Search for the cell housing the specified text and yield its (X, Y) center coordinate. 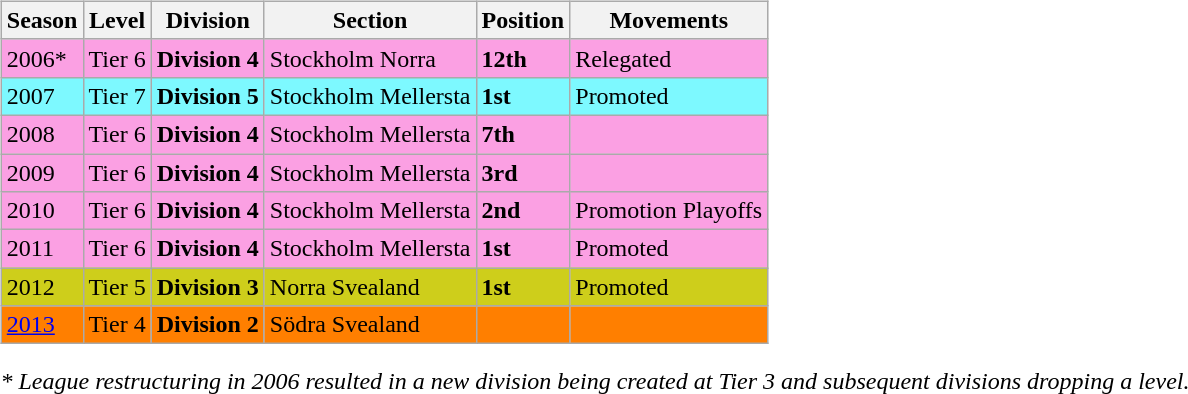
7th (523, 134)
Division 5 (208, 96)
2012 (42, 287)
Division 3 (208, 287)
12th (523, 58)
Tier 5 (117, 287)
Relegated (669, 58)
Season (42, 20)
2013 (42, 325)
Section (370, 20)
2009 (42, 173)
Tier 7 (117, 96)
Level (117, 20)
2006* (42, 58)
Position (523, 20)
2011 (42, 249)
Tier 4 (117, 325)
Södra Svealand (370, 325)
Promotion Playoffs (669, 211)
2010 (42, 211)
Norra Svealand (370, 287)
Division 2 (208, 325)
Stockholm Norra (370, 58)
Division (208, 20)
2007 (42, 96)
Movements (669, 20)
2008 (42, 134)
3rd (523, 173)
2nd (523, 211)
